Return the [X, Y] coordinate for the center point of the cell that contains the specified text.  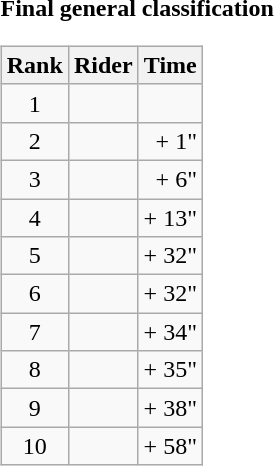
+ 34" [170, 332]
7 [34, 332]
8 [34, 370]
+ 13" [170, 217]
1 [34, 103]
+ 1" [170, 141]
+ 6" [170, 179]
10 [34, 446]
+ 35" [170, 370]
Time [170, 65]
5 [34, 256]
6 [34, 294]
+ 38" [170, 408]
9 [34, 408]
3 [34, 179]
4 [34, 217]
Rank [34, 65]
2 [34, 141]
Rider [103, 65]
+ 58" [170, 446]
